Capture the cell that displays the provided text and extract its (x, y) central coordinate. 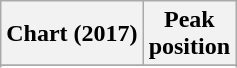
Chart (2017) (72, 34)
Peak position (189, 34)
